Provide the [x, y] coordinate of the cell's center where the given text is located.  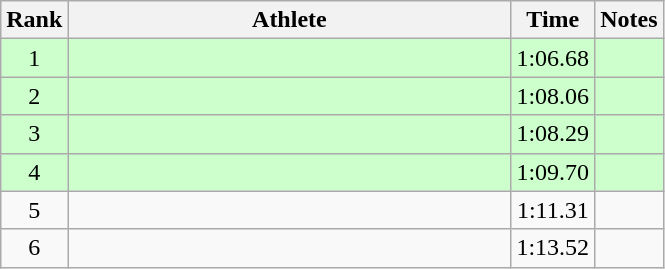
1:08.29 [553, 134]
5 [34, 210]
1:11.31 [553, 210]
1:09.70 [553, 172]
6 [34, 248]
3 [34, 134]
Notes [629, 20]
1 [34, 58]
2 [34, 96]
1:13.52 [553, 248]
1:08.06 [553, 96]
Athlete [290, 20]
Rank [34, 20]
4 [34, 172]
1:06.68 [553, 58]
Time [553, 20]
